Provide the (x, y) coordinate of the cell's center where the given text is located.  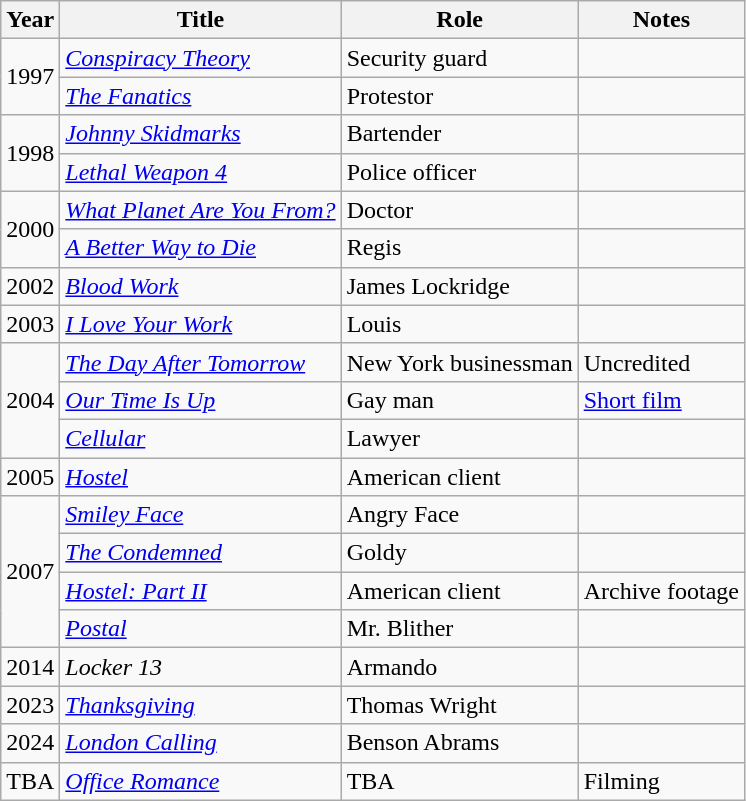
2007 (30, 572)
Doctor (460, 210)
Thomas Wright (460, 705)
A Better Way to Die (200, 248)
Hostel: Part II (200, 591)
Postal (200, 629)
Notes (661, 20)
What Planet Are You From? (200, 210)
2005 (30, 477)
Our Time Is Up (200, 400)
Year (30, 20)
Security guard (460, 58)
Bartender (460, 134)
2023 (30, 705)
Filming (661, 781)
Angry Face (460, 515)
Hostel (200, 477)
Blood Work (200, 286)
Gay man (460, 400)
1997 (30, 77)
Title (200, 20)
James Lockridge (460, 286)
Protestor (460, 96)
2014 (30, 667)
Louis (460, 324)
Role (460, 20)
I Love Your Work (200, 324)
Office Romance (200, 781)
Police officer (460, 172)
New York businessman (460, 362)
Armando (460, 667)
Uncredited (661, 362)
2003 (30, 324)
2002 (30, 286)
Mr. Blither (460, 629)
The Day After Tomorrow (200, 362)
Regis (460, 248)
Smiley Face (200, 515)
Archive footage (661, 591)
Lethal Weapon 4 (200, 172)
Cellular (200, 438)
Benson Abrams (460, 743)
Johnny Skidmarks (200, 134)
London Calling (200, 743)
Goldy (460, 553)
The Condemned (200, 553)
The Fanatics (200, 96)
Conspiracy Theory (200, 58)
Locker 13 (200, 667)
Lawyer (460, 438)
2004 (30, 400)
2000 (30, 229)
1998 (30, 153)
Thanksgiving (200, 705)
Short film (661, 400)
2024 (30, 743)
